Find where the given text appears and provide that cell's center as (x, y) coordinate. 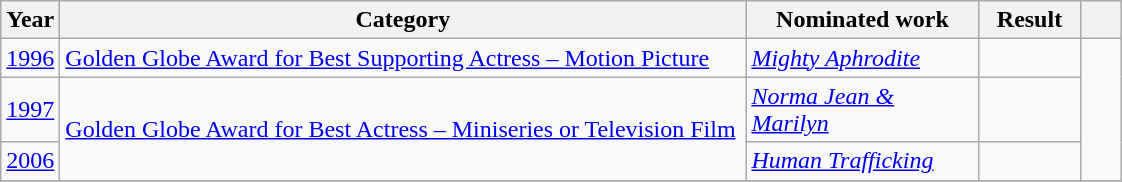
Golden Globe Award for Best Actress – Miniseries or Television Film (403, 128)
Mighty Aphrodite (862, 58)
1996 (30, 58)
Result (1030, 20)
Nominated work (862, 20)
Norma Jean & Marilyn (862, 110)
Golden Globe Award for Best Supporting Actress – Motion Picture (403, 58)
Year (30, 20)
2006 (30, 161)
Category (403, 20)
1997 (30, 110)
Human Trafficking (862, 161)
